Detect which cell encompasses the target text, then output its (X, Y) center coordinate. 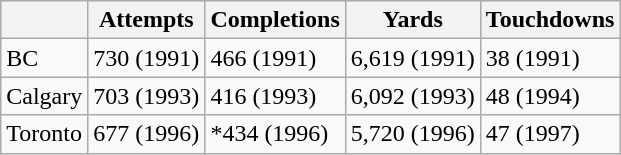
416 (1993) (275, 96)
38 (1991) (550, 58)
677 (1996) (146, 134)
730 (1991) (146, 58)
47 (1997) (550, 134)
5,720 (1996) (412, 134)
466 (1991) (275, 58)
Yards (412, 20)
Attempts (146, 20)
Calgary (44, 96)
Touchdowns (550, 20)
6,619 (1991) (412, 58)
6,092 (1993) (412, 96)
48 (1994) (550, 96)
BC (44, 58)
703 (1993) (146, 96)
*434 (1996) (275, 134)
Completions (275, 20)
Toronto (44, 134)
